Scan for the cell matching the given text and deliver its (X, Y) coordinate at center. 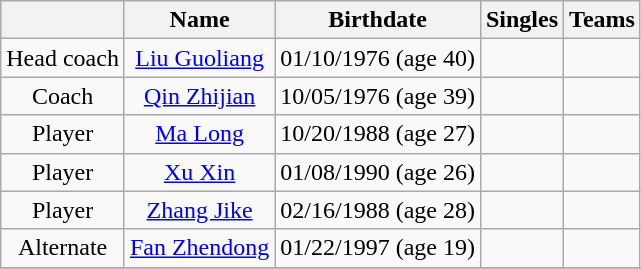
Liu Guoliang (199, 58)
01/22/1997 (age 19) (378, 248)
Zhang Jike (199, 210)
Fan Zhendong (199, 248)
Birthdate (378, 20)
Coach (63, 96)
01/08/1990 (age 26) (378, 172)
Alternate (63, 248)
Teams (602, 20)
01/10/1976 (age 40) (378, 58)
10/05/1976 (age 39) (378, 96)
Head coach (63, 58)
10/20/1988 (age 27) (378, 134)
Qin Zhijian (199, 96)
Singles (522, 20)
Name (199, 20)
Ma Long (199, 134)
Xu Xin (199, 172)
02/16/1988 (age 28) (378, 210)
